Determine the (X, Y) coordinate at the center of the cell enclosing the given text.  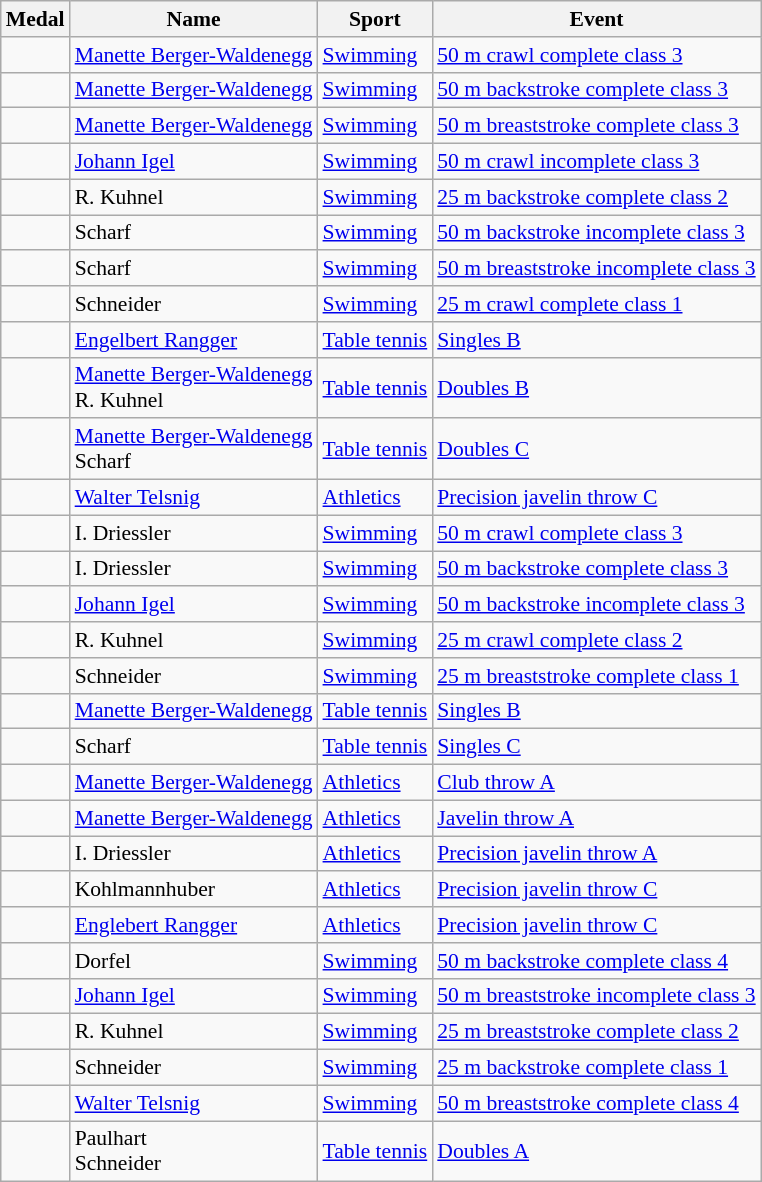
50 m crawl incomplete class 3 (596, 162)
25 m crawl complete class 2 (596, 640)
Manette Berger-Waldenegg R. Kuhnel (194, 388)
50 m backstroke complete class 4 (596, 961)
Paulhart Schneider (194, 1152)
Medal (36, 19)
Precision javelin throw A (596, 854)
Event (596, 19)
25 m backstroke complete class 2 (596, 197)
Doubles C (596, 450)
Doubles B (596, 388)
Dorfel (194, 961)
Singles C (596, 747)
Kohlmannhuber (194, 890)
Englebert Rangger (194, 925)
25 m breaststroke complete class 2 (596, 1032)
Engelbert Rangger (194, 340)
50 m breaststroke complete class 4 (596, 1103)
Sport (376, 19)
25 m breaststroke complete class 1 (596, 676)
25 m backstroke complete class 1 (596, 1068)
Manette Berger-Waldenegg Scharf (194, 450)
Javelin throw A (596, 818)
Doubles A (596, 1152)
Club throw A (596, 783)
25 m crawl complete class 1 (596, 304)
Name (194, 19)
50 m breaststroke complete class 3 (596, 126)
